Determine the (x, y) coordinate at the center of the cell enclosing the given text.  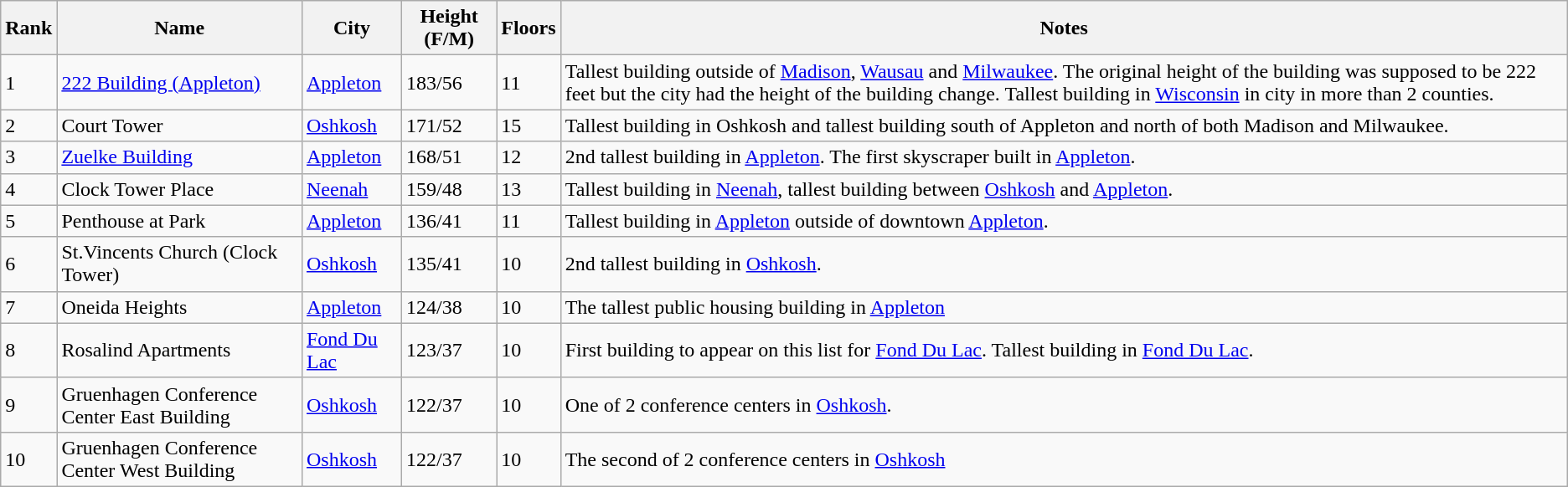
Floors (529, 28)
Tallest building in Appleton outside of downtown Appleton. (1064, 221)
Zuelke Building (179, 157)
City (352, 28)
12 (529, 157)
135/41 (449, 264)
5 (28, 221)
171/52 (449, 126)
Height (F/M) (449, 28)
Tallest building in Oshkosh and tallest building south of Appleton and north of both Madison and Milwaukee. (1064, 126)
Neenah (352, 189)
Court Tower (179, 126)
Oneida Heights (179, 307)
4 (28, 189)
168/51 (449, 157)
7 (28, 307)
2nd tallest building in Appleton. The first skyscraper built in Appleton. (1064, 157)
2 (28, 126)
Rosalind Apartments (179, 350)
1 (28, 82)
159/48 (449, 189)
2nd tallest building in Oshkosh. (1064, 264)
Clock Tower Place (179, 189)
124/38 (449, 307)
The tallest public housing building in Appleton (1064, 307)
Gruenhagen Conference Center East Building (179, 405)
123/37 (449, 350)
First building to appear on this list for Fond Du Lac. Tallest building in Fond Du Lac. (1064, 350)
Notes (1064, 28)
222 Building (Appleton) (179, 82)
9 (28, 405)
6 (28, 264)
Gruenhagen Conference Center West Building (179, 459)
Fond Du Lac (352, 350)
Rank (28, 28)
3 (28, 157)
One of 2 conference centers in Oshkosh. (1064, 405)
13 (529, 189)
Tallest building in Neenah, tallest building between Oshkosh and Appleton. (1064, 189)
183/56 (449, 82)
8 (28, 350)
Penthouse at Park (179, 221)
The second of 2 conference centers in Oshkosh (1064, 459)
St.Vincents Church (Clock Tower) (179, 264)
Name (179, 28)
15 (529, 126)
136/41 (449, 221)
